Return the (X, Y) coordinate for the center point of the cell that contains the specified text.  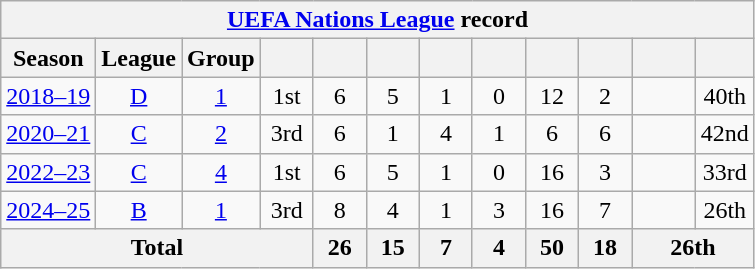
42nd (724, 134)
2020–21 (48, 134)
12 (552, 96)
D (139, 96)
15 (392, 248)
B (139, 210)
UEFA Nations League record (378, 20)
33rd (724, 172)
26 (340, 248)
Season (48, 58)
Group (222, 58)
League (139, 58)
2018–19 (48, 96)
2024–25 (48, 210)
Total (158, 248)
50 (552, 248)
8 (340, 210)
18 (606, 248)
40th (724, 96)
2022–23 (48, 172)
